Capture the cell that displays the provided text and extract its [x, y] central coordinate. 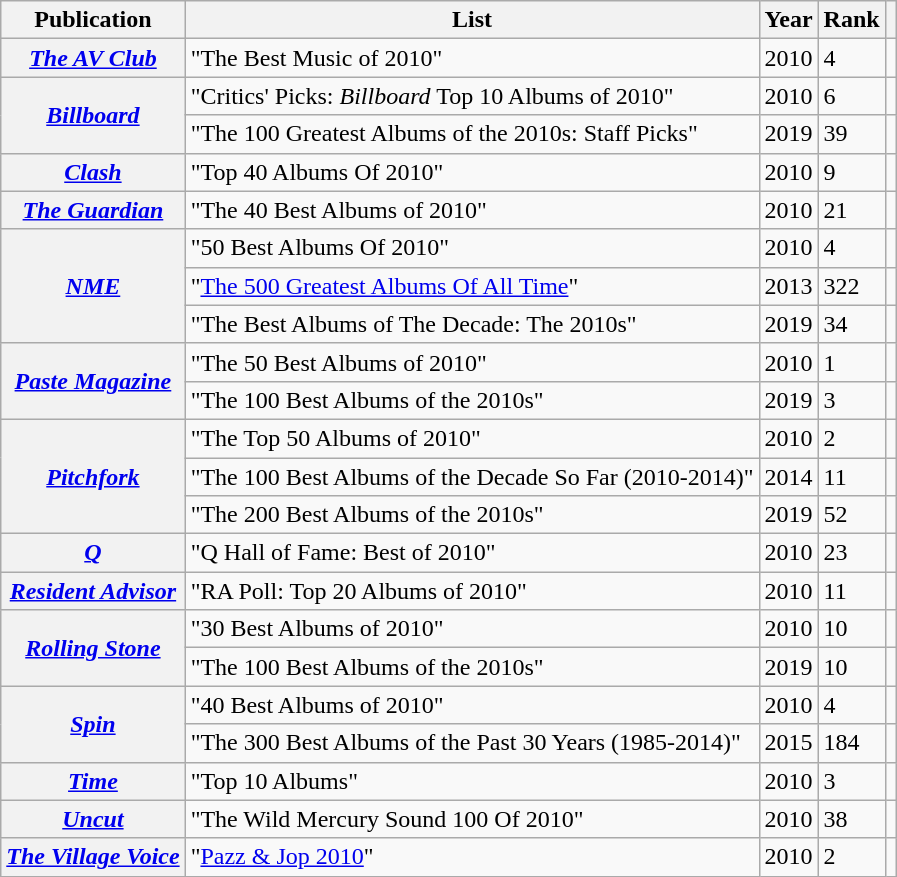
The Village Voice [93, 857]
"The Top 50 Albums of 2010" [472, 438]
"50 Best Albums Of 2010" [472, 248]
Billboard [93, 115]
52 [852, 515]
The Guardian [93, 210]
"Pazz & Jop 2010" [472, 857]
NME [93, 286]
"The Best Albums of The Decade: The 2010s" [472, 324]
"Top 10 Albums" [472, 781]
"30 Best Albums of 2010" [472, 629]
2014 [788, 477]
2015 [788, 743]
Spin [93, 724]
9 [852, 172]
"Critics' Picks: Billboard Top 10 Albums of 2010" [472, 96]
"The 500 Greatest Albums Of All Time" [472, 286]
"40 Best Albums of 2010" [472, 705]
1 [852, 362]
Year [788, 20]
"The 200 Best Albums of the 2010s" [472, 515]
Clash [93, 172]
Uncut [93, 819]
38 [852, 819]
"The 300 Best Albums of the Past 30 Years (1985-2014)" [472, 743]
"The Best Music of 2010" [472, 58]
184 [852, 743]
"The 40 Best Albums of 2010" [472, 210]
"The 100 Greatest Albums of the 2010s: Staff Picks" [472, 134]
Paste Magazine [93, 381]
"Q Hall of Fame: Best of 2010" [472, 553]
Resident Advisor [93, 591]
"The Wild Mercury Sound 100 Of 2010" [472, 819]
"The 50 Best Albums of 2010" [472, 362]
322 [852, 286]
Publication [93, 20]
List [472, 20]
The AV Club [93, 58]
Q [93, 553]
"Top 40 Albums Of 2010" [472, 172]
23 [852, 553]
"The 100 Best Albums of the Decade So Far (2010-2014)" [472, 477]
Rolling Stone [93, 648]
Time [93, 781]
39 [852, 134]
34 [852, 324]
2013 [788, 286]
"RA Poll: Top 20 Albums of 2010" [472, 591]
6 [852, 96]
Pitchfork [93, 476]
21 [852, 210]
Rank [852, 20]
